From the cell containing the given text, extract its center point as (X, Y) coordinate. 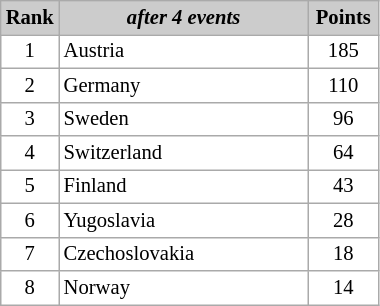
Austria (184, 51)
Yugoslavia (184, 220)
5 (30, 186)
after 4 events (184, 17)
Points (343, 17)
6 (30, 220)
Germany (184, 85)
43 (343, 186)
14 (343, 287)
64 (343, 153)
3 (30, 119)
Sweden (184, 119)
2 (30, 85)
1 (30, 51)
4 (30, 153)
Czechoslovakia (184, 254)
7 (30, 254)
110 (343, 85)
8 (30, 287)
28 (343, 220)
Switzerland (184, 153)
Norway (184, 287)
18 (343, 254)
Rank (30, 17)
96 (343, 119)
Finland (184, 186)
185 (343, 51)
